Identify which cell holds the provided text, then report its [x, y] central coordinate. 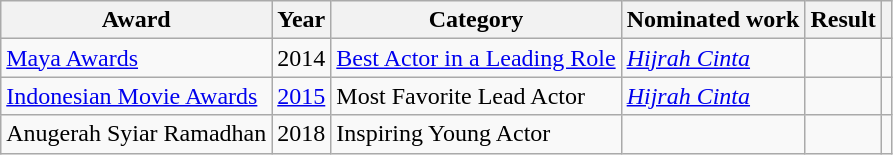
Result [843, 20]
Maya Awards [136, 58]
Award [136, 20]
Category [476, 20]
Best Actor in a Leading Role [476, 58]
Year [302, 20]
Anugerah Syiar Ramadhan [136, 134]
2018 [302, 134]
Inspiring Young Actor [476, 134]
Indonesian Movie Awards [136, 96]
2014 [302, 58]
Nominated work [713, 20]
2015 [302, 96]
Most Favorite Lead Actor [476, 96]
